Find where the given text appears and provide that cell's center as (X, Y) coordinate. 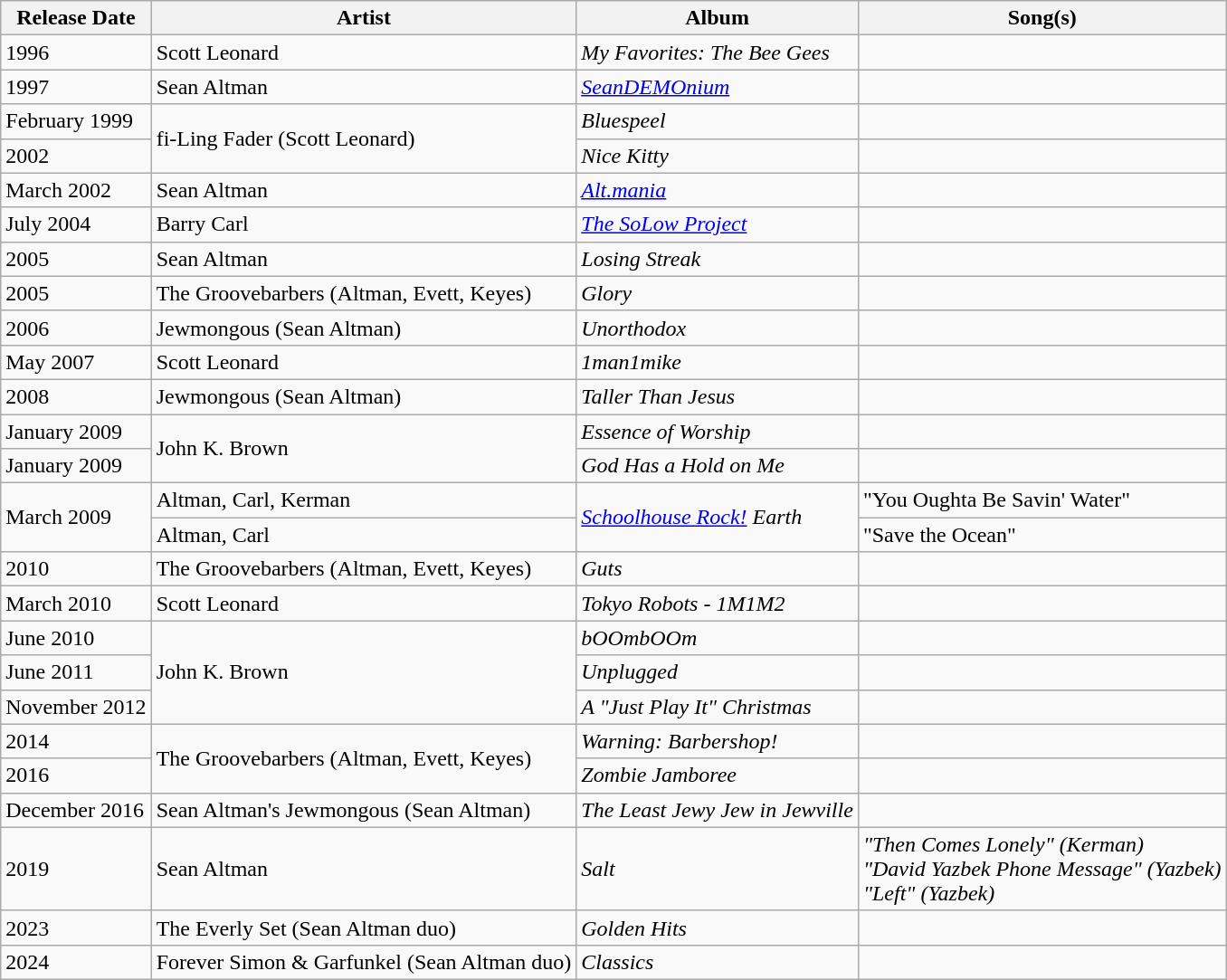
Golden Hits (718, 928)
The Everly Set (Sean Altman duo) (364, 928)
Classics (718, 962)
Altman, Carl (364, 535)
Taller Than Jesus (718, 396)
Zombie Jamboree (718, 775)
Sean Altman's Jewmongous (Sean Altman) (364, 810)
Warning: Barbershop! (718, 741)
SeanDEMOnium (718, 87)
2024 (76, 962)
fi-Ling Fader (Scott Leonard) (364, 138)
Losing Streak (718, 259)
December 2016 (76, 810)
2002 (76, 156)
July 2004 (76, 224)
2016 (76, 775)
2008 (76, 396)
2023 (76, 928)
Nice Kitty (718, 156)
Barry Carl (364, 224)
1man1mike (718, 362)
A "Just Play It" Christmas (718, 707)
My Favorites: The Bee Gees (718, 52)
The Least Jewy Jew in Jewville (718, 810)
God Has a Hold on Me (718, 466)
Release Date (76, 18)
bOOmbOOm (718, 638)
May 2007 (76, 362)
Forever Simon & Garfunkel (Sean Altman duo) (364, 962)
March 2009 (76, 518)
Alt.mania (718, 190)
2006 (76, 328)
Altman, Carl, Kerman (364, 500)
Tokyo Robots - 1M1M2 (718, 604)
Unplugged (718, 672)
Guts (718, 569)
Album (718, 18)
Bluespeel (718, 121)
June 2010 (76, 638)
March 2002 (76, 190)
March 2010 (76, 604)
Song(s) (1042, 18)
2010 (76, 569)
2019 (76, 869)
"You Oughta Be Savin' Water" (1042, 500)
Artist (364, 18)
Glory (718, 293)
February 1999 (76, 121)
"Then Comes Lonely" (Kerman)"David Yazbek Phone Message" (Yazbek)"Left" (Yazbek) (1042, 869)
Salt (718, 869)
June 2011 (76, 672)
1997 (76, 87)
Unorthodox (718, 328)
November 2012 (76, 707)
2014 (76, 741)
1996 (76, 52)
Essence of Worship (718, 432)
Schoolhouse Rock! Earth (718, 518)
"Save the Ocean" (1042, 535)
The SoLow Project (718, 224)
